Detect which cell encompasses the target text, then output its (X, Y) center coordinate. 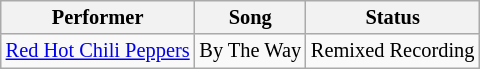
By The Way (250, 51)
Red Hot Chili Peppers (98, 51)
Performer (98, 17)
Song (250, 17)
Status (392, 17)
Remixed Recording (392, 51)
